Output the (X, Y) coordinate of the center of the cell containing the given text.  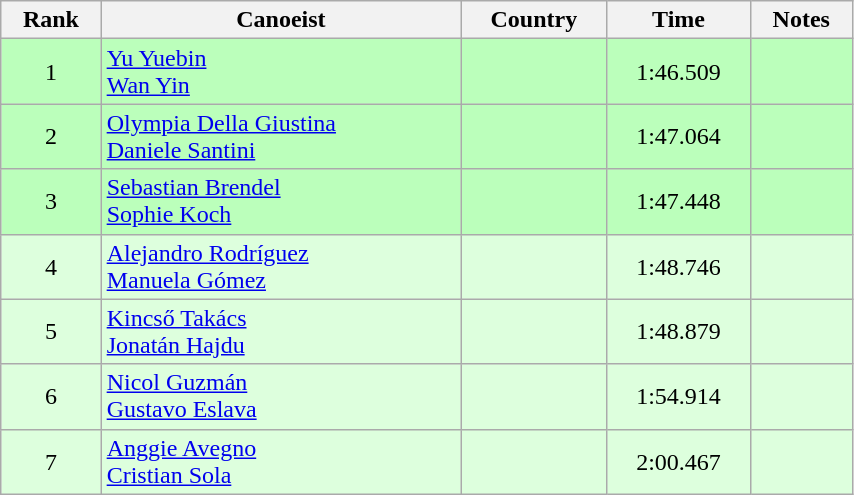
3 (51, 202)
Notes (801, 20)
Alejandro RodríguezManuela Gómez (281, 266)
5 (51, 332)
6 (51, 396)
Rank (51, 20)
Anggie AvegnoCristian Sola (281, 462)
1:46.509 (678, 72)
1:54.914 (678, 396)
Canoeist (281, 20)
7 (51, 462)
Sebastian BrendelSophie Koch (281, 202)
1:47.448 (678, 202)
Yu YuebinWan Yin (281, 72)
1:48.879 (678, 332)
1 (51, 72)
Country (534, 20)
Nicol GuzmánGustavo Eslava (281, 396)
1:47.064 (678, 136)
Kincső TakácsJonatán Hajdu (281, 332)
1:48.746 (678, 266)
Olympia Della GiustinaDaniele Santini (281, 136)
2:00.467 (678, 462)
Time (678, 20)
2 (51, 136)
4 (51, 266)
